Return (X, Y) of the center of cell containing provided text 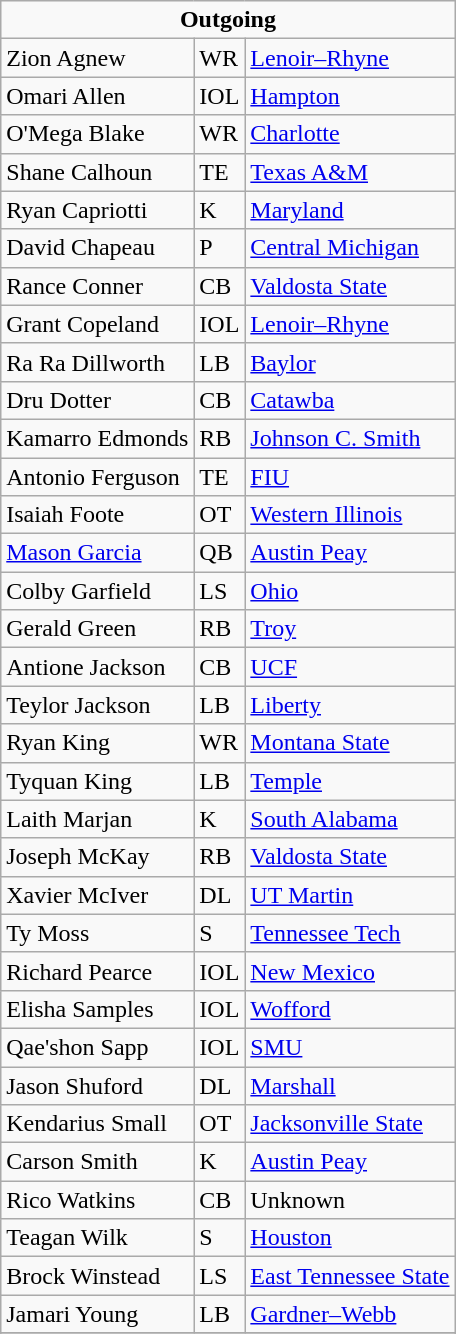
Isaiah Foote (98, 515)
Maryland (350, 210)
Gerald Green (98, 629)
Teagan Wilk (98, 1238)
SMU (350, 1047)
Grant Copeland (98, 324)
QB (220, 553)
Unknown (350, 1200)
Gardner–Webb (350, 1314)
Houston (350, 1238)
Ra Ra Dillworth (98, 362)
Brock Winstead (98, 1276)
Joseph McKay (98, 857)
Dru Dotter (98, 400)
Ty Moss (98, 933)
Richard Pearce (98, 971)
Troy (350, 629)
Central Michigan (350, 248)
Colby Garfield (98, 591)
Ryan Capriotti (98, 210)
Jason Shuford (98, 1085)
Laith Marjan (98, 819)
Catawba (350, 400)
O'Mega Blake (98, 134)
Shane Calhoun (98, 172)
Kamarro Edmonds (98, 438)
Rico Watkins (98, 1200)
Antonio Ferguson (98, 477)
Temple (350, 781)
Johnson C. Smith (350, 438)
Qae'shon Sapp (98, 1047)
Zion Agnew (98, 58)
UT Martin (350, 895)
Jacksonville State (350, 1124)
Xavier McIver (98, 895)
Antione Jackson (98, 667)
Omari Allen (98, 96)
Elisha Samples (98, 1009)
Baylor (350, 362)
Wofford (350, 1009)
Kendarius Small (98, 1124)
David Chapeau (98, 248)
Western Illinois (350, 515)
East Tennessee State (350, 1276)
Texas A&M (350, 172)
P (220, 248)
South Alabama (350, 819)
Tennessee Tech (350, 933)
Carson Smith (98, 1162)
Mason Garcia (98, 553)
Marshall (350, 1085)
Hampton (350, 96)
Rance Conner (98, 286)
Ryan King (98, 743)
Montana State (350, 743)
Jamari Young (98, 1314)
Liberty (350, 705)
Outgoing (228, 20)
FIU (350, 477)
Teylor Jackson (98, 705)
UCF (350, 667)
Ohio (350, 591)
New Mexico (350, 971)
Tyquan King (98, 781)
Charlotte (350, 134)
